Find where the given text appears and provide that cell's center as [x, y] coordinate. 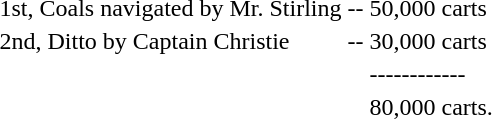
-- [356, 41]
